Return the (x, y) coordinate for the center point of the cell that contains the specified text.  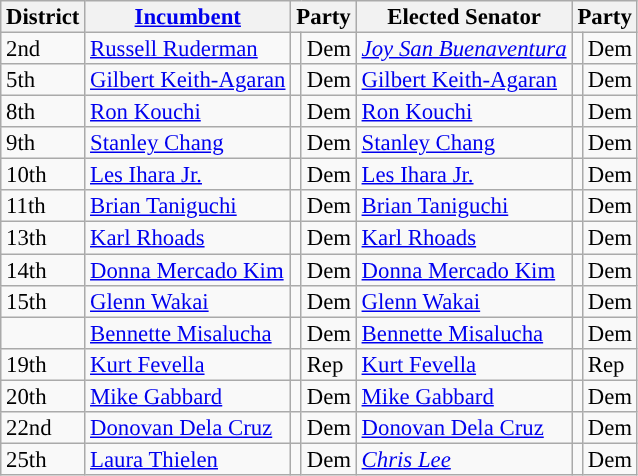
10th (43, 175)
15th (43, 301)
Joy San Buenaventura (464, 49)
Elected Senator (464, 17)
9th (43, 143)
11th (43, 206)
14th (43, 270)
25th (43, 459)
8th (43, 112)
District (43, 17)
22nd (43, 428)
Russell Ruderman (188, 49)
Laura Thielen (188, 459)
5th (43, 80)
Chris Lee (464, 459)
20th (43, 396)
2nd (43, 49)
Incumbent (188, 17)
13th (43, 238)
19th (43, 364)
